Provide the [x, y] coordinate of the cell's center where the given text is located.  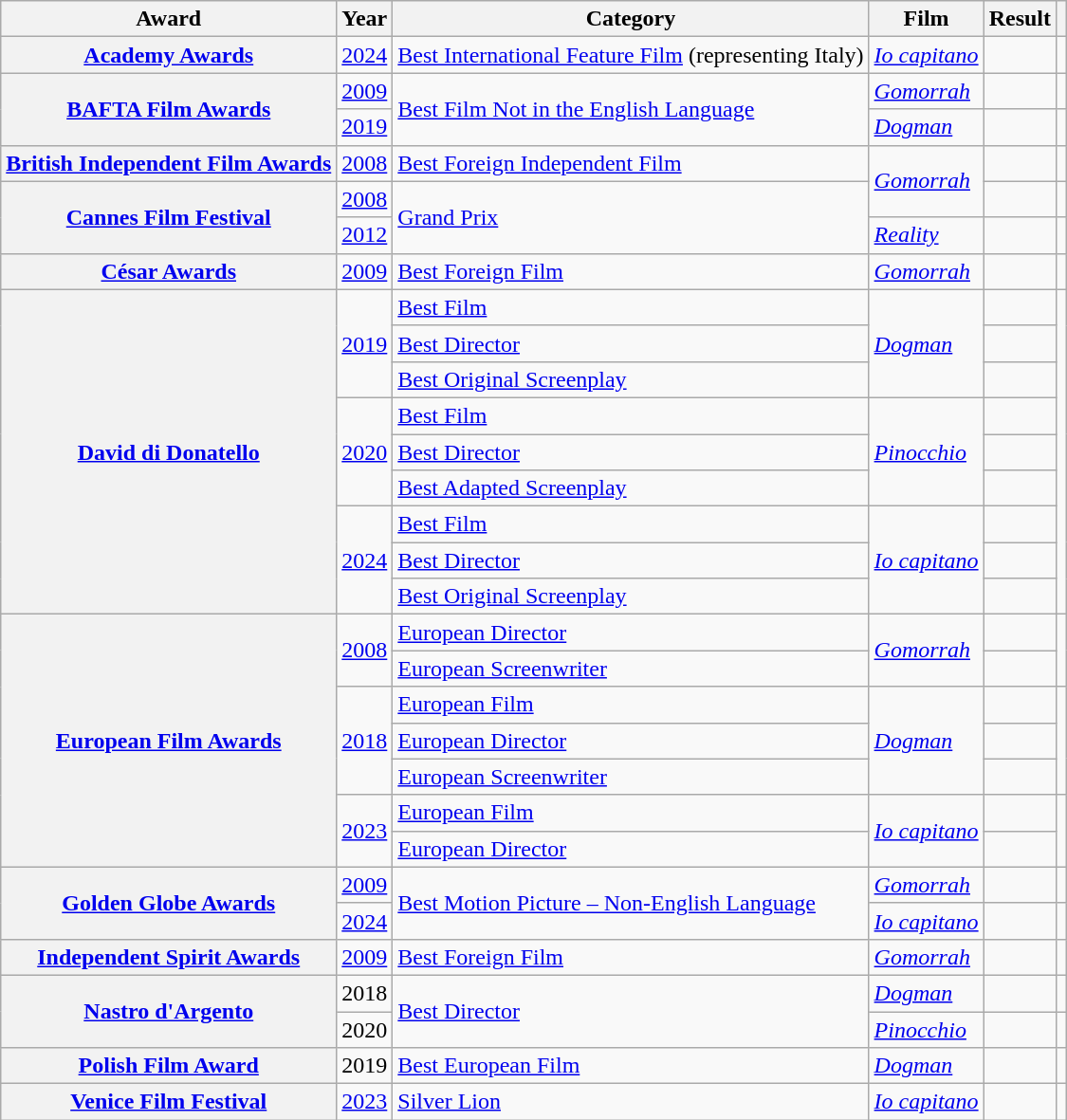
Best Adapted Screenplay [631, 488]
Reality [926, 235]
Result [1020, 19]
César Awards [169, 271]
Best Film Not in the English Language [631, 109]
Venice Film Festival [169, 1102]
Best European Film [631, 1066]
Silver Lion [631, 1102]
2012 [364, 235]
Academy Awards [169, 55]
BAFTA Film Awards [169, 109]
Cannes Film Festival [169, 217]
Best Motion Picture – Non-English Language [631, 903]
Year [364, 19]
Grand Prix [631, 217]
Independent Spirit Awards [169, 957]
Golden Globe Awards [169, 903]
Award [169, 19]
European Film Awards [169, 741]
Nastro d'Argento [169, 1011]
David di Donatello [169, 451]
Film [926, 19]
British Independent Film Awards [169, 163]
Best International Feature Film (representing Italy) [631, 55]
Category [631, 19]
Best Foreign Independent Film [631, 163]
Polish Film Award [169, 1066]
